Find where the given text appears and provide that cell's center as [X, Y] coordinate. 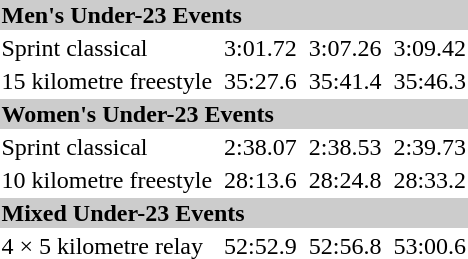
2:39.73 [430, 147]
28:24.8 [345, 180]
Women's Under-23 Events [234, 114]
28:13.6 [261, 180]
35:41.4 [345, 81]
35:27.6 [261, 81]
15 kilometre freestyle [107, 81]
3:09.42 [430, 48]
10 kilometre freestyle [107, 180]
2:38.53 [345, 147]
35:46.3 [430, 81]
3:07.26 [345, 48]
3:01.72 [261, 48]
2:38.07 [261, 147]
Mixed Under-23 Events [234, 213]
Men's Under-23 Events [234, 15]
28:33.2 [430, 180]
